Scan for the cell matching the given text and deliver its (x, y) coordinate at center. 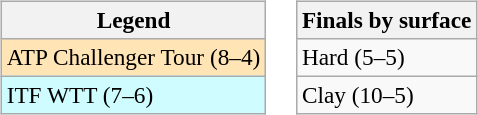
ATP Challenger Tour (8–4) (133, 57)
ITF WTT (7–6) (133, 95)
Finals by surface (387, 20)
Legend (133, 20)
Clay (10–5) (387, 95)
Hard (5–5) (387, 57)
